Locate the cell with the specified text and output its [X, Y] center coordinate. 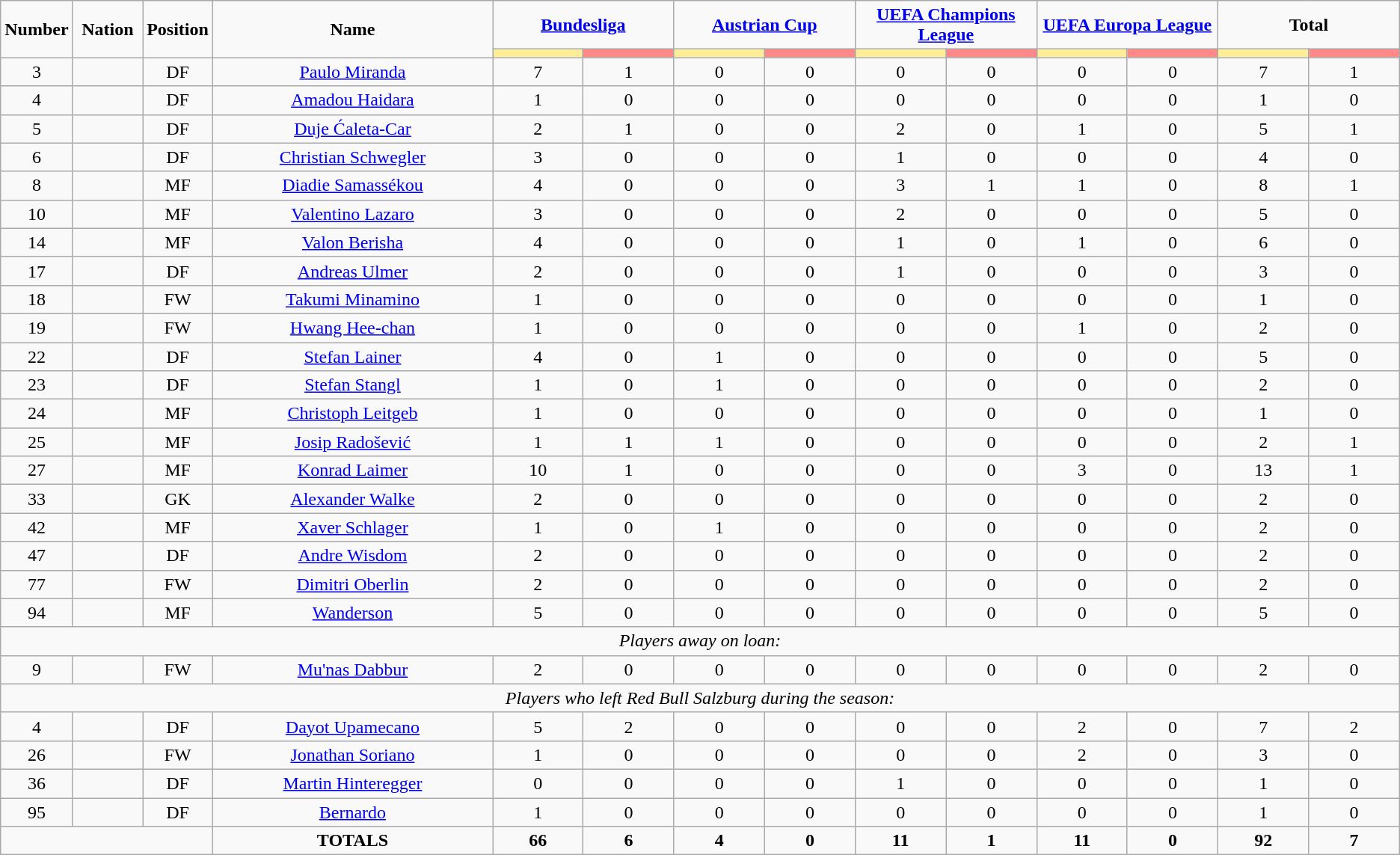
Players away on loan: [700, 641]
Number [37, 29]
Austrian Cup [764, 25]
36 [37, 783]
92 [1264, 841]
Valon Berisha [352, 242]
17 [37, 271]
Konrad Laimer [352, 471]
Andreas Ulmer [352, 271]
Wanderson [352, 613]
Mu'nas Dabbur [352, 669]
Name [352, 29]
UEFA Europa League [1128, 25]
13 [1264, 471]
Andre Wisdom [352, 556]
26 [37, 755]
Martin Hinteregger [352, 783]
33 [37, 499]
14 [37, 242]
Paulo Miranda [352, 72]
18 [37, 299]
Nation [108, 29]
Amadou Haidara [352, 100]
42 [37, 527]
Stefan Lainer [352, 357]
77 [37, 584]
Hwang Hee-chan [352, 328]
Christoph Leitgeb [352, 414]
Bernardo [352, 812]
9 [37, 669]
TOTALS [352, 841]
Xaver Schlager [352, 527]
27 [37, 471]
23 [37, 385]
Players who left Red Bull Salzburg during the season: [700, 698]
25 [37, 442]
Takumi Minamino [352, 299]
24 [37, 414]
Jonathan Soriano [352, 755]
Christian Schwegler [352, 157]
UEFA Champions League [947, 25]
19 [37, 328]
Stefan Stangl [352, 385]
Dayot Upamecano [352, 726]
Total [1309, 25]
66 [537, 841]
47 [37, 556]
22 [37, 357]
Bundesliga [583, 25]
Alexander Walke [352, 499]
Valentino Lazaro [352, 214]
95 [37, 812]
Diadie Samassékou [352, 186]
Position [178, 29]
Duje Ćaleta-Car [352, 129]
Dimitri Oberlin [352, 584]
94 [37, 613]
Josip Radošević [352, 442]
GK [178, 499]
